Find where the given text appears and provide that cell's center as [x, y] coordinate. 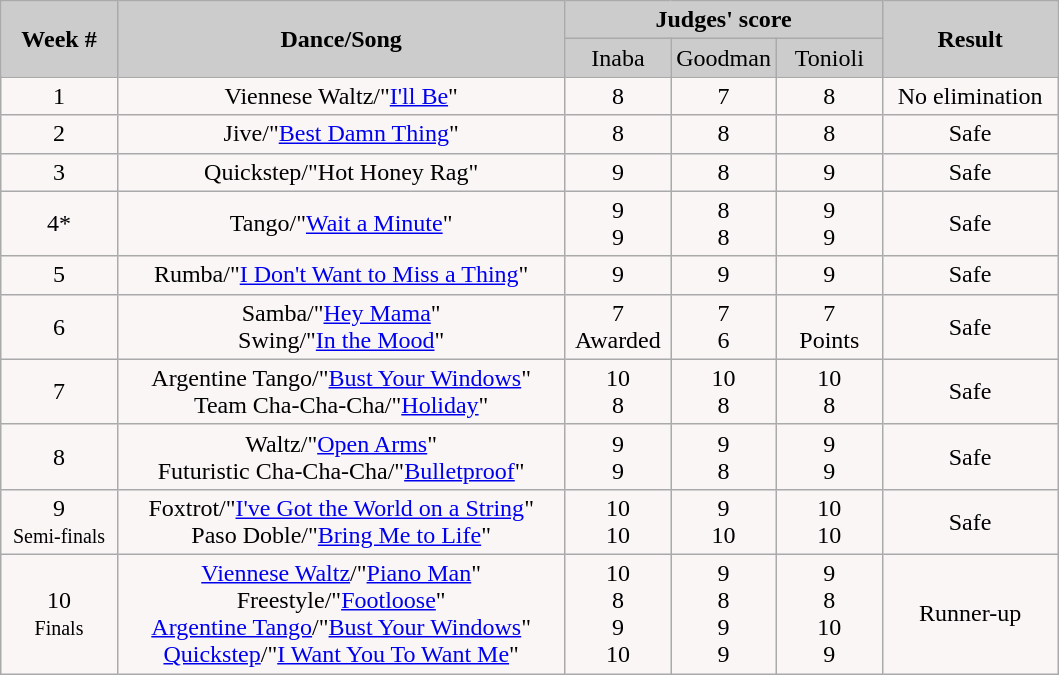
Viennese Waltz/"I'll Be" [341, 96]
Tonioli [829, 58]
5 [60, 275]
Runner-up [970, 614]
No elimination [970, 96]
Jive/"Best Damn Thing" [341, 134]
6 [60, 326]
Week # [60, 39]
Dance/Song [341, 39]
910 [724, 522]
10Finals [60, 614]
Tango/"Wait a Minute" [341, 224]
9899 [724, 614]
3 [60, 172]
7Points [829, 326]
Goodman [724, 58]
Quickstep/"Hot Honey Rag" [341, 172]
Waltz/"Open Arms"Futuristic Cha-Cha-Cha/"Bulletproof" [341, 456]
Inaba [618, 58]
Argentine Tango/"Bust Your Windows"Team Cha-Cha-Cha/"Holiday" [341, 392]
9Semi-finals [60, 522]
7Awarded [618, 326]
Viennese Waltz/"Piano Man"Freestyle/"Footloose"Argentine Tango/"Bust Your Windows"Quickstep/"I Want You To Want Me" [341, 614]
98109 [829, 614]
Judges' score [724, 20]
1 [60, 96]
108910 [618, 614]
88 [724, 224]
4* [60, 224]
76 [724, 326]
2 [60, 134]
98 [724, 456]
Result [970, 39]
Foxtrot/"I've Got the World on a String"Paso Doble/"Bring Me to Life" [341, 522]
Rumba/"I Don't Want to Miss a Thing" [341, 275]
Samba/"Hey Mama"Swing/"In the Mood" [341, 326]
